Return (X, Y) of the center of cell containing provided text 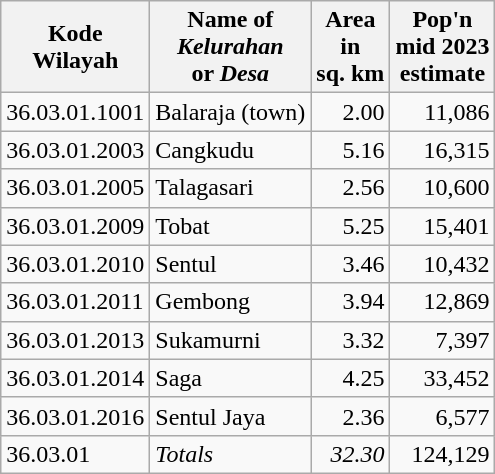
36.03.01.2003 (76, 150)
6,577 (442, 416)
Tobat (230, 226)
36.03.01.2011 (76, 302)
36.03.01.2016 (76, 416)
4.25 (350, 378)
Sukamurni (230, 340)
12,869 (442, 302)
11,086 (442, 112)
3.32 (350, 340)
3.46 (350, 264)
Talagasari (230, 188)
36.03.01.2005 (76, 188)
36.03.01.2010 (76, 264)
Sentul Jaya (230, 416)
Totals (230, 454)
16,315 (442, 150)
Gembong (230, 302)
36.03.01.1001 (76, 112)
2.00 (350, 112)
36.03.01 (76, 454)
2.36 (350, 416)
36.03.01.2013 (76, 340)
5.25 (350, 226)
Saga (230, 378)
Sentul (230, 264)
15,401 (442, 226)
36.03.01.2014 (76, 378)
10,432 (442, 264)
36.03.01.2009 (76, 226)
Balaraja (town) (230, 112)
Kode Wilayah (76, 47)
2.56 (350, 188)
5.16 (350, 150)
3.94 (350, 302)
32.30 (350, 454)
Area in sq. km (350, 47)
7,397 (442, 340)
Cangkudu (230, 150)
Name of Kelurahan or Desa (230, 47)
33,452 (442, 378)
Pop'nmid 2023estimate (442, 47)
124,129 (442, 454)
10,600 (442, 188)
